From the cell containing the given text, extract its center point as [X, Y] coordinate. 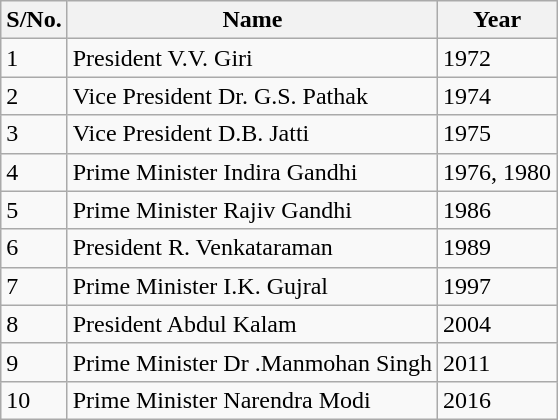
8 [34, 324]
S/No. [34, 20]
1986 [498, 210]
1997 [498, 286]
1972 [498, 58]
5 [34, 210]
7 [34, 286]
10 [34, 400]
2004 [498, 324]
4 [34, 172]
2011 [498, 362]
Prime Minister I.K. Gujral [252, 286]
1 [34, 58]
1974 [498, 96]
2 [34, 96]
Prime Minister Indira Gandhi [252, 172]
Vice President D.B. Jatti [252, 134]
Year [498, 20]
1989 [498, 248]
Prime Minister Rajiv Gandhi [252, 210]
1976, 1980 [498, 172]
2016 [498, 400]
President V.V. Giri [252, 58]
President R. Venkataraman [252, 248]
President Abdul Kalam [252, 324]
6 [34, 248]
9 [34, 362]
1975 [498, 134]
3 [34, 134]
Name [252, 20]
Vice President Dr. G.S. Pathak [252, 96]
Prime Minister Narendra Modi [252, 400]
Prime Minister Dr .Manmohan Singh [252, 362]
